Return (X, Y) of the center of cell containing provided text 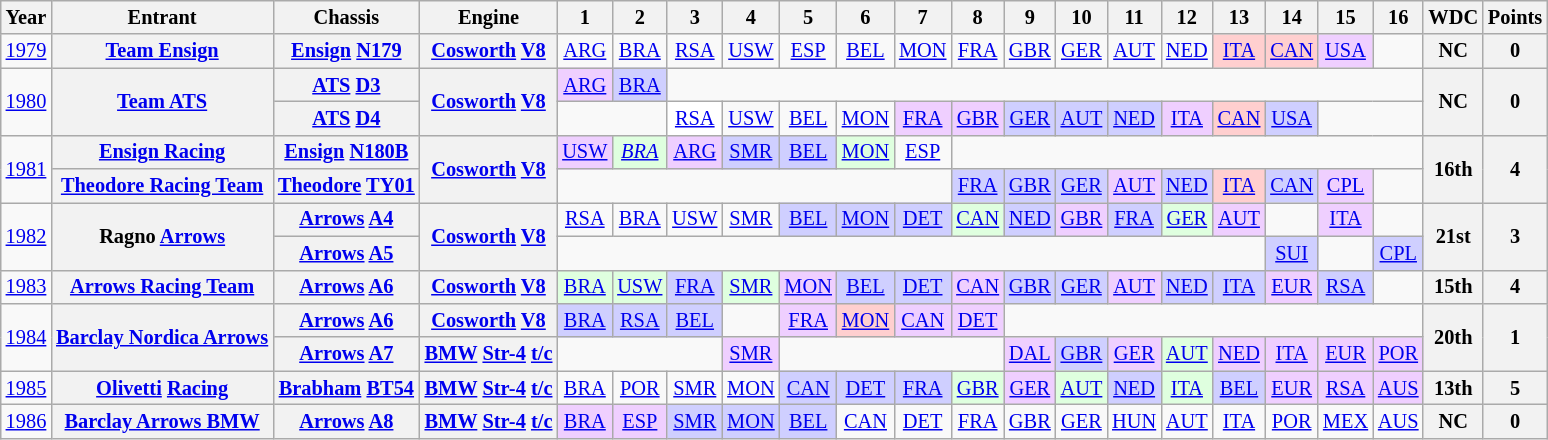
MEX (1346, 421)
Team Ensign (162, 51)
16 (1398, 17)
1985 (26, 388)
13 (1240, 17)
Theodore Racing Team (162, 186)
ATS D4 (346, 118)
Ensign N179 (346, 51)
Theodore TY01 (346, 186)
Arrows Racing Team (162, 287)
Olivetti Racing (162, 388)
Ensign Racing (162, 152)
Arrows A4 (346, 219)
DAL (1030, 354)
Brabham BT54 (346, 388)
WDC (1453, 17)
11 (1134, 17)
1979 (26, 51)
9 (1030, 17)
Arrows A5 (346, 253)
Ensign N180B (346, 152)
Team ATS (162, 102)
1983 (26, 287)
7 (922, 17)
Arrows A8 (346, 421)
6 (866, 17)
1986 (26, 421)
12 (1187, 17)
16th (1453, 168)
1982 (26, 236)
10 (1082, 17)
SUI (1292, 253)
Barclay Nordica Arrows (162, 336)
1980 (26, 102)
Points (1515, 17)
2 (640, 17)
15 (1346, 17)
14 (1292, 17)
20th (1453, 336)
Year (26, 17)
13th (1453, 388)
Arrows A7 (346, 354)
1981 (26, 168)
Ragno Arrows (162, 236)
21st (1453, 236)
ATS D3 (346, 85)
Chassis (346, 17)
Entrant (162, 17)
Engine (489, 17)
1984 (26, 336)
15th (1453, 287)
8 (978, 17)
HUN (1134, 421)
Barclay Arrows BMW (162, 421)
